Search for the cell housing the specified text and yield its (X, Y) center coordinate. 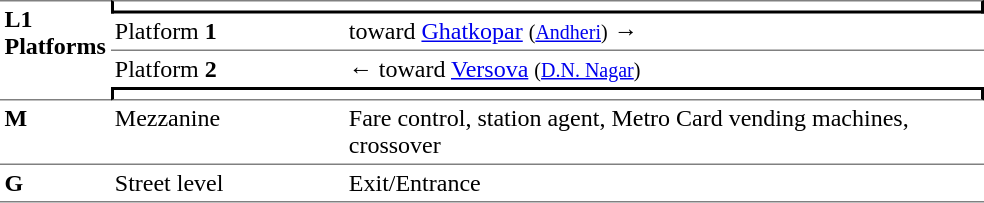
Exit/Entrance (664, 184)
M (55, 132)
Platform 1 (227, 33)
G (55, 184)
Street level (227, 184)
toward Ghatkopar (Andheri) → (664, 33)
Platform 2 (227, 69)
Mezzanine (227, 132)
← toward Versova (D.N. Nagar) (664, 69)
L1Platforms (55, 50)
Fare control, station agent, Metro Card vending machines, crossover (664, 132)
